Search for the cell housing the specified text and yield its [X, Y] center coordinate. 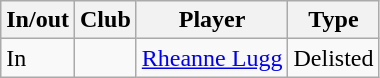
Club [106, 20]
Rheanne Lugg [212, 58]
In [38, 58]
Type [334, 20]
In/out [38, 20]
Delisted [334, 58]
Player [212, 20]
